Capture the cell that displays the provided text and extract its [X, Y] central coordinate. 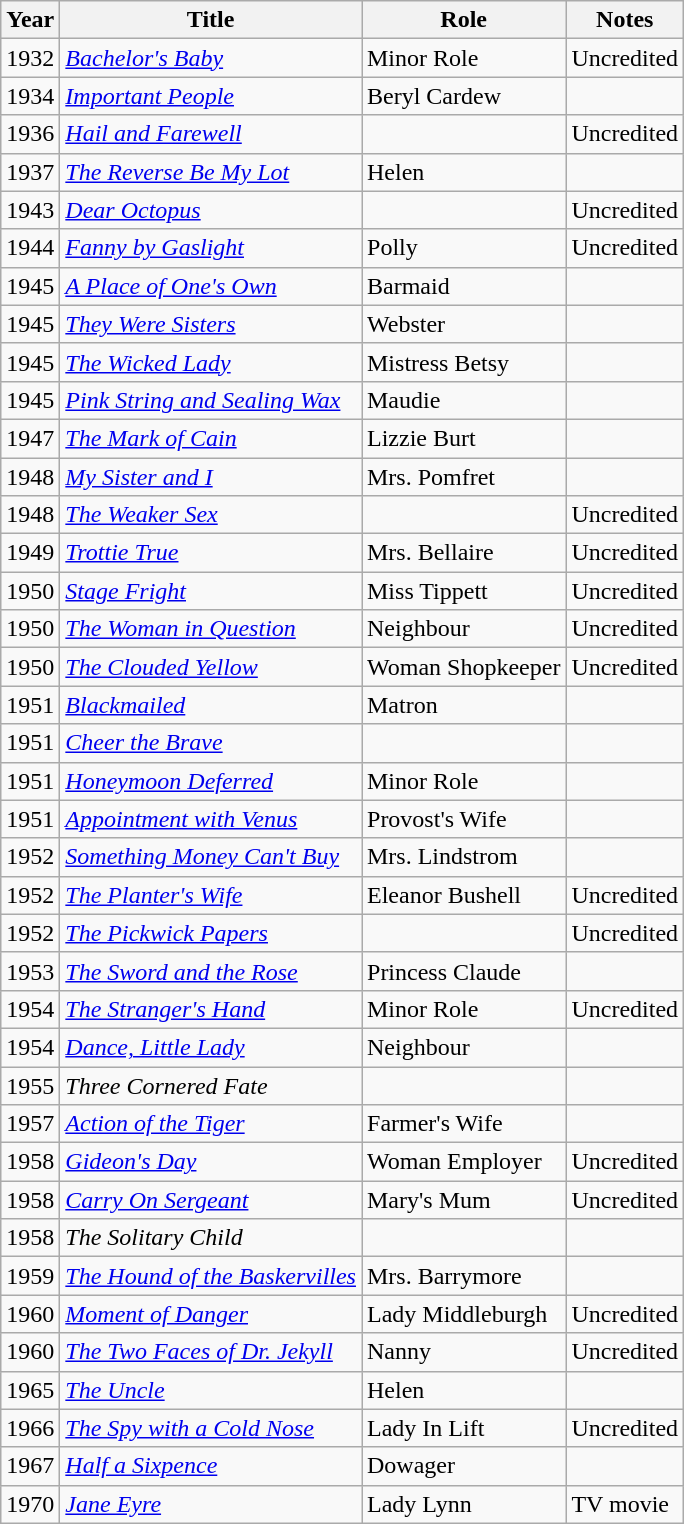
Stage Fright [211, 591]
1932 [30, 58]
The Stranger's Hand [211, 1009]
They Were Sisters [211, 324]
Mrs. Bellaire [464, 553]
The Solitary Child [211, 1238]
The Planter's Wife [211, 895]
Title [211, 20]
Action of the Tiger [211, 1124]
1955 [30, 1085]
Notes [625, 20]
Barmaid [464, 286]
Mrs. Lindstrom [464, 857]
Lizzie Burt [464, 438]
The Spy with a Cold Nose [211, 1428]
Provost's Wife [464, 819]
1936 [30, 134]
Eleanor Bushell [464, 895]
1943 [30, 210]
The Uncle [211, 1390]
A Place of One's Own [211, 286]
Lady Lynn [464, 1504]
Beryl Cardew [464, 96]
1965 [30, 1390]
Maudie [464, 400]
Lady In Lift [464, 1428]
Role [464, 20]
Dowager [464, 1466]
Fanny by Gaslight [211, 248]
Woman Employer [464, 1162]
1937 [30, 172]
The Weaker Sex [211, 515]
1947 [30, 438]
1934 [30, 96]
1953 [30, 971]
Appointment with Venus [211, 819]
1970 [30, 1504]
Mrs. Pomfret [464, 477]
Something Money Can't Buy [211, 857]
1957 [30, 1124]
Mrs. Barrymore [464, 1276]
Carry On Sergeant [211, 1200]
The Woman in Question [211, 629]
The Wicked Lady [211, 362]
The Pickwick Papers [211, 933]
Three Cornered Fate [211, 1085]
1944 [30, 248]
The Clouded Yellow [211, 667]
Trottie True [211, 553]
Mistress Betsy [464, 362]
Matron [464, 705]
Half a Sixpence [211, 1466]
The Two Faces of Dr. Jekyll [211, 1352]
Webster [464, 324]
Mary's Mum [464, 1200]
Princess Claude [464, 971]
Bachelor's Baby [211, 58]
Nanny [464, 1352]
Cheer the Brave [211, 743]
Farmer's Wife [464, 1124]
1959 [30, 1276]
1967 [30, 1466]
Honeymoon Deferred [211, 781]
Dear Octopus [211, 210]
TV movie [625, 1504]
Moment of Danger [211, 1314]
The Mark of Cain [211, 438]
Polly [464, 248]
Important People [211, 96]
The Sword and the Rose [211, 971]
Woman Shopkeeper [464, 667]
The Hound of the Baskervilles [211, 1276]
Hail and Farewell [211, 134]
Blackmailed [211, 705]
Lady Middleburgh [464, 1314]
Year [30, 20]
Jane Eyre [211, 1504]
Gideon's Day [211, 1162]
1966 [30, 1428]
Pink String and Sealing Wax [211, 400]
The Reverse Be My Lot [211, 172]
Miss Tippett [464, 591]
1949 [30, 553]
Dance, Little Lady [211, 1047]
My Sister and I [211, 477]
